Locate the cell with the specified text and output its (x, y) center coordinate. 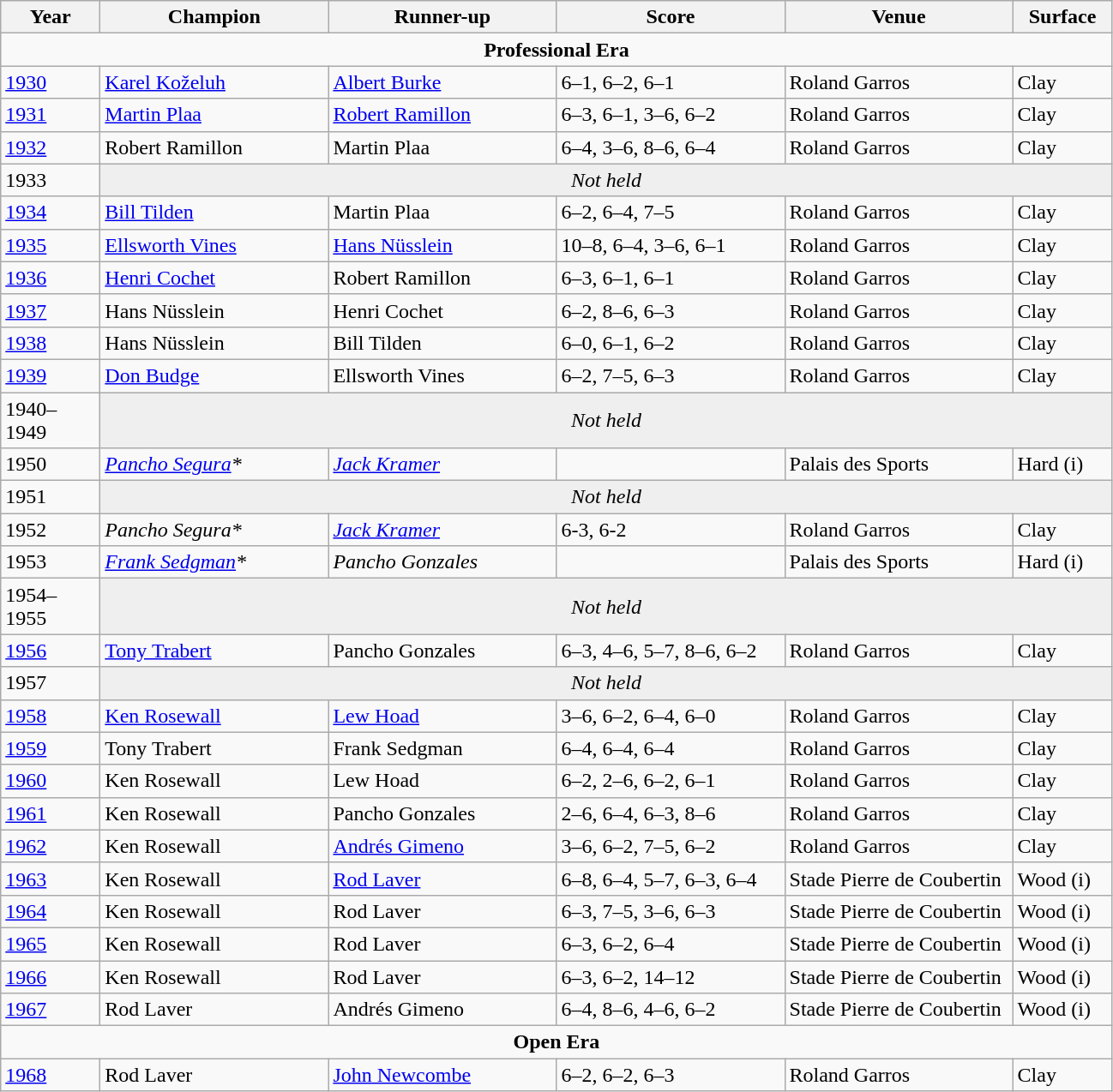
6–2, 7–5, 6–3 (671, 375)
1939 (51, 375)
1960 (51, 781)
6–4, 6–4, 6–4 (671, 748)
1934 (51, 213)
6–4, 8–6, 4–6, 6–2 (671, 1010)
10–8, 6–4, 3–6, 6–1 (671, 245)
1952 (51, 530)
1932 (51, 147)
Frank Sedgman (442, 748)
Year (51, 17)
6–3, 6–1, 3–6, 6–2 (671, 115)
1965 (51, 944)
1962 (51, 846)
1961 (51, 813)
John Newcombe (442, 1075)
6–2, 2–6, 6–2, 6–1 (671, 781)
Runner-up (442, 17)
6–4, 3–6, 8–6, 6–4 (671, 147)
6–2, 6–4, 7–5 (671, 213)
6–8, 6–4, 5–7, 6–3, 6–4 (671, 879)
Frank Sedgman* (214, 562)
Surface (1062, 17)
6–2, 8–6, 6–3 (671, 310)
6–2, 6–2, 6–3 (671, 1075)
6–3, 6–2, 6–4 (671, 944)
6–3, 4–6, 5–7, 8–6, 6–2 (671, 651)
1964 (51, 911)
6–0, 6–1, 6–2 (671, 343)
Professional Era (556, 50)
6–3, 7–5, 3–6, 6–3 (671, 911)
Venue (899, 17)
6-3, 6-2 (671, 530)
6–3, 6–1, 6–1 (671, 278)
1951 (51, 497)
1950 (51, 465)
1933 (51, 180)
1963 (51, 879)
Karel Koželuh (214, 82)
1940–1949 (51, 420)
1954–1955 (51, 607)
Score (671, 17)
Open Era (556, 1042)
2–6, 6–4, 6–3, 8–6 (671, 813)
3–6, 6–2, 7–5, 6–2 (671, 846)
1959 (51, 748)
6–3, 6–2, 14–12 (671, 976)
6–1, 6–2, 6–1 (671, 82)
3–6, 6–2, 6–4, 6–0 (671, 716)
1930 (51, 82)
1968 (51, 1075)
1966 (51, 976)
1957 (51, 683)
1938 (51, 343)
1936 (51, 278)
1967 (51, 1010)
Albert Burke (442, 82)
1937 (51, 310)
1956 (51, 651)
1931 (51, 115)
Champion (214, 17)
Don Budge (214, 375)
1935 (51, 245)
1953 (51, 562)
1958 (51, 716)
